Extract the (X, Y) coordinate from the center of the cell holding the provided text.  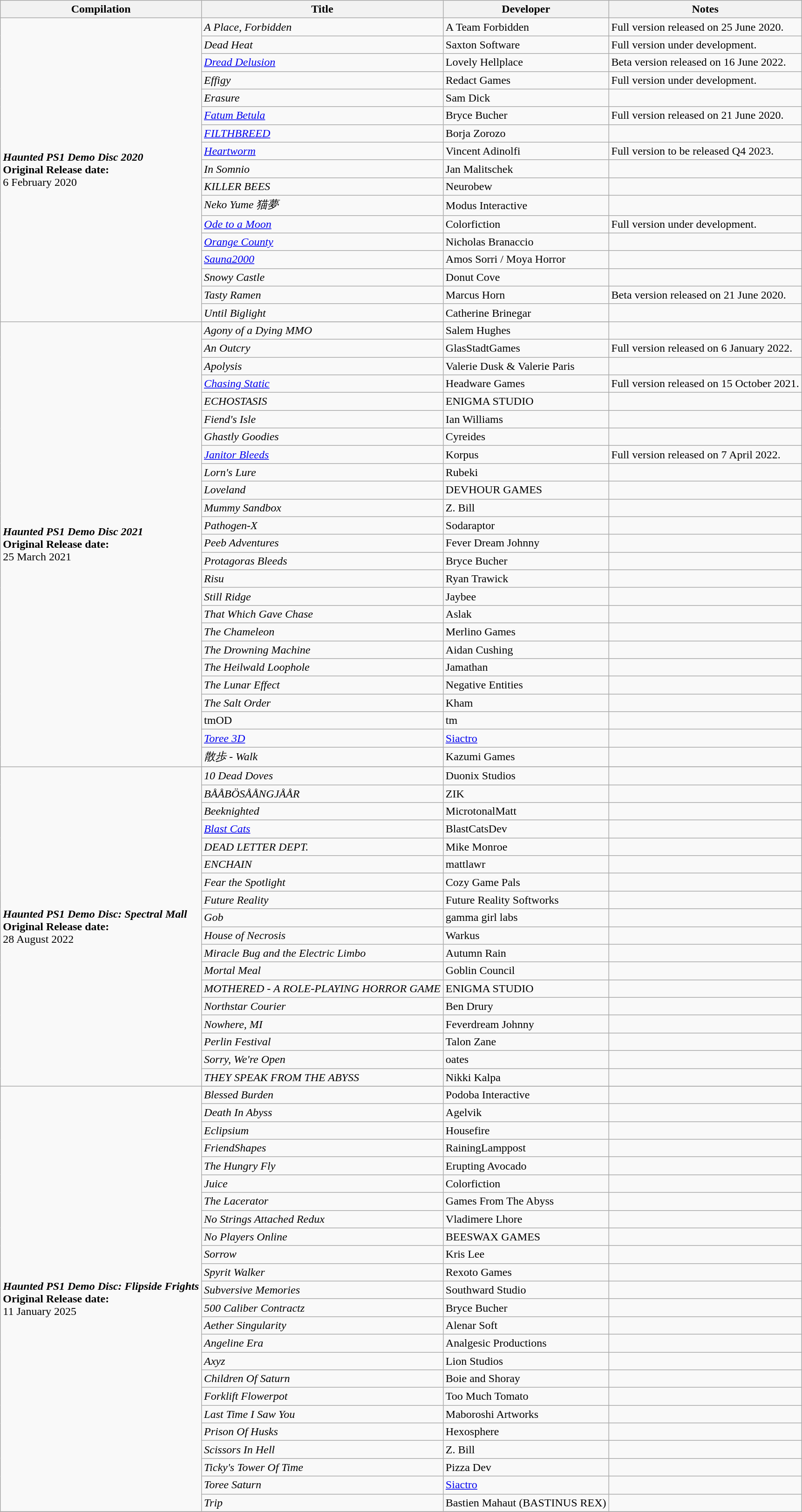
Lovely Hellplace (526, 62)
Modus Interactive (526, 205)
BÅÅBÖSÅÅNGJÅÅR (322, 793)
The Lacerator (322, 1201)
Ryan Trawick (526, 579)
Future Reality (322, 900)
Chasing Static (322, 384)
Amos Sorri / Moya Horror (526, 259)
Eclipsium (322, 1131)
No Strings Attached Redux (322, 1219)
Neurobew (526, 186)
Nicholas Branaccio (526, 242)
Blast Cats (322, 829)
Podoba Interactive (526, 1095)
Sauna2000 (322, 259)
Full version released on 21 June 2020. (705, 116)
FILTHBREED (322, 133)
Ode to a Moon (322, 224)
The Lunar Effect (322, 685)
Aether Singularity (322, 1325)
Future Reality Softworks (526, 900)
Autumn Rain (526, 953)
Ghastly Goodies (322, 437)
Janitor Bleeds (322, 455)
Title (322, 9)
Merlino Games (526, 632)
Fear the Spotlight (322, 882)
DEVHOUR GAMES (526, 490)
Haunted PS1 Demo Disc 2020Original Release date:6 February 2020 (101, 170)
Apolysis (322, 366)
Tasty Ramen (322, 295)
BEESWAX GAMES (526, 1237)
Too Much Tomato (526, 1396)
Haunted PS1 Demo Disc: Spectral MallOriginal Release date:28 August 2022 (101, 926)
Sorry, We're Open (322, 1059)
Jamathan (526, 667)
Subversive Memories (322, 1290)
Toree 3D (322, 738)
tm (526, 721)
Dead Heat (322, 45)
Full version released on 15 October 2021. (705, 384)
Korpus (526, 455)
Valerie Dusk & Valerie Paris (526, 366)
Blessed Burden (322, 1095)
Beta version released on 16 June 2022. (705, 62)
Lion Studios (526, 1361)
Mike Monroe (526, 847)
GlasStadtGames (526, 348)
Dread Delusion (322, 62)
Effigy (322, 80)
THEY SPEAK FROM THE ABYSS (322, 1077)
Heartworm (322, 151)
Protagoras Bleeds (322, 561)
MicrotonalMatt (526, 811)
Gob (322, 918)
Kris Lee (526, 1254)
Full version released on 6 January 2022. (705, 348)
Mortal Meal (322, 971)
Fiend's Isle (322, 419)
Orange County (322, 242)
The Heilwald Loophole (322, 667)
ECHOSTASIS (322, 402)
Forklift Flowerpot (322, 1396)
Jaybee (526, 596)
Beeknighted (322, 811)
Redact Games (526, 80)
FriendShapes (322, 1148)
Haunted PS1 Demo Disc 2021Original Release date:25 March 2021 (101, 544)
Lorn's Lure (322, 472)
散歩 - Walk (322, 757)
House of Necrosis (322, 935)
Boie and Shoray (526, 1379)
Feverdream Johnny (526, 1024)
Southward Studio (526, 1290)
Prison Of Husks (322, 1432)
Sorrow (322, 1254)
Hexosphere (526, 1432)
Ticky's Tower Of Time (322, 1467)
The Hungry Fly (322, 1166)
mattlawr (526, 865)
Sodaraptor (526, 525)
Saxton Software (526, 45)
In Somnio (322, 169)
The Drowning Machine (322, 650)
BlastCatsDev (526, 829)
Games From The Abyss (526, 1201)
Rexoto Games (526, 1272)
Full version released on 7 April 2022. (705, 455)
Last Time I Saw You (322, 1414)
Ben Drury (526, 1006)
DEAD LETTER DEPT. (322, 847)
Fatum Betula (322, 116)
Marcus Horn (526, 295)
Mummy Sandbox (322, 508)
Rubeki (526, 472)
Cozy Game Pals (526, 882)
Fever Dream Johnny (526, 543)
Vincent Adinolfi (526, 151)
Analgesic Productions (526, 1343)
Kham (526, 703)
Talon Zane (526, 1042)
Death In Abyss (322, 1113)
Goblin Council (526, 971)
Full version released on 25 June 2020. (705, 27)
MOTHERED - A ROLE-PLAYING HORROR GAME (322, 988)
Kazumi Games (526, 757)
Ian Williams (526, 419)
Agelvik (526, 1113)
Pathogen-X (322, 525)
Snowy Castle (322, 277)
No Players Online (322, 1237)
tmOD (322, 721)
The Chameleon (322, 632)
Compilation (101, 9)
Pizza Dev (526, 1467)
A Place, Forbidden (322, 27)
Duonix Studios (526, 776)
Erasure (322, 98)
Maboroshi Artworks (526, 1414)
Alenar Soft (526, 1325)
Miracle Bug and the Electric Limbo (322, 953)
Toree Saturn (322, 1485)
Children Of Saturn (322, 1379)
Risu (322, 579)
Peeb Adventures (322, 543)
Loveland (322, 490)
Nowhere, MI (322, 1024)
Angeline Era (322, 1343)
Beta version released on 21 June 2020. (705, 295)
Full version to be released Q4 2023. (705, 151)
Trip (322, 1503)
Housefire (526, 1131)
Sam Dick (526, 98)
Nikki Kalpa (526, 1077)
ENCHAIN (322, 865)
RainingLamppost (526, 1148)
Developer (526, 9)
Juice (322, 1184)
Vladimere Lhore (526, 1219)
Neko Yume 猫夢 (322, 205)
gamma girl labs (526, 918)
An Outcry (322, 348)
Aslak (526, 614)
Aidan Cushing (526, 650)
Warkus (526, 935)
ZIK (526, 793)
A Team Forbidden (526, 27)
Negative Entities (526, 685)
Until Biglight (322, 313)
Borja Zorozo (526, 133)
Still Ridge (322, 596)
That Which Gave Chase (322, 614)
Spyrit Walker (322, 1272)
oates (526, 1059)
Catherine Brinegar (526, 313)
Notes (705, 9)
Erupting Avocado (526, 1166)
Northstar Courier (322, 1006)
Perlin Festival (322, 1042)
Salem Hughes (526, 330)
KILLER BEES (322, 186)
Axyz (322, 1361)
Haunted PS1 Demo Disc: Flipside FrightsOriginal Release date:11 January 2025 (101, 1299)
500 Caliber Contractz (322, 1308)
Cyreides (526, 437)
Bastien Mahaut (BASTINUS REX) (526, 1503)
Agony of a Dying MMO (322, 330)
Headware Games (526, 384)
Scissors In Hell (322, 1450)
10 Dead Doves (322, 776)
Jan Malitschek (526, 169)
The Salt Order (322, 703)
Donut Cove (526, 277)
